Determine the [X, Y] coordinate at the center of the cell enclosing the given text.  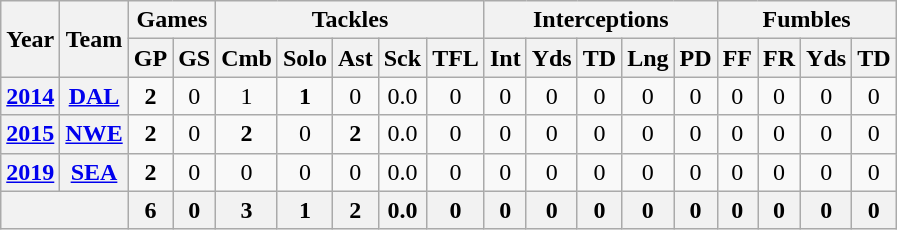
Year [30, 39]
FF [737, 58]
Int [505, 58]
2014 [30, 96]
Solo [304, 58]
Lng [648, 58]
Interceptions [600, 20]
GP [150, 58]
DAL [94, 96]
Games [172, 20]
GS [194, 58]
SEA [94, 172]
2015 [30, 134]
TFL [456, 58]
Tackles [350, 20]
Sck [402, 58]
FR [780, 58]
6 [150, 210]
PD [696, 58]
Team [94, 39]
Ast [356, 58]
3 [247, 210]
Fumbles [806, 20]
2019 [30, 172]
NWE [94, 134]
Cmb [247, 58]
